Return the (x, y) coordinate for the center point of the cell that contains the specified text.  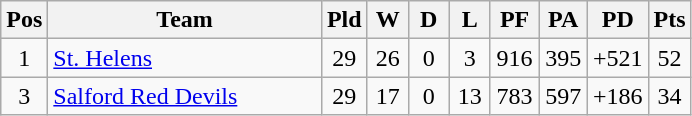
597 (564, 96)
PD (618, 20)
Pts (670, 20)
L (470, 20)
916 (514, 58)
Salford Red Devils (185, 96)
W (388, 20)
D (428, 20)
PA (564, 20)
PF (514, 20)
1 (24, 58)
17 (388, 96)
395 (564, 58)
St. Helens (185, 58)
34 (670, 96)
Team (185, 20)
Pld (344, 20)
783 (514, 96)
+521 (618, 58)
52 (670, 58)
+186 (618, 96)
26 (388, 58)
13 (470, 96)
Pos (24, 20)
